Pinpoint the cell where the given text exists, returning its (X, Y) midpoint coordinate. 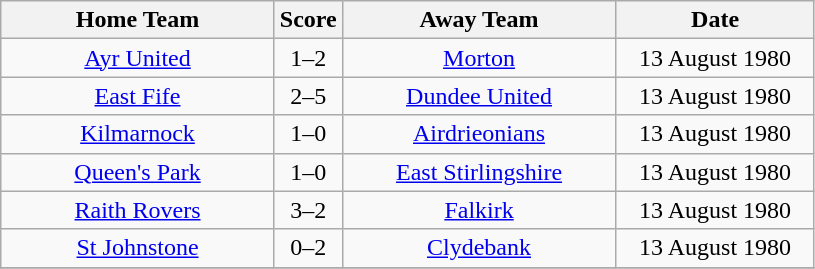
Airdrieonians (479, 134)
1–2 (308, 58)
Dundee United (479, 96)
Clydebank (479, 248)
Morton (479, 58)
Ayr United (138, 58)
Kilmarnock (138, 134)
Queen's Park (138, 172)
East Fife (138, 96)
0–2 (308, 248)
Falkirk (479, 210)
2–5 (308, 96)
East Stirlingshire (479, 172)
Date (716, 20)
3–2 (308, 210)
Score (308, 20)
St Johnstone (138, 248)
Home Team (138, 20)
Raith Rovers (138, 210)
Away Team (479, 20)
